Find where the given text appears and provide that cell's center as [X, Y] coordinate. 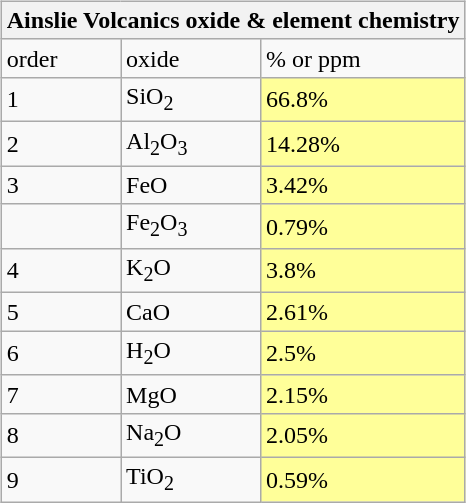
1 [60, 99]
SiO2 [191, 99]
order [60, 58]
9 [60, 480]
Ainslie Volcanics oxide & element chemistry [233, 20]
2.5% [363, 353]
Fe2O3 [191, 226]
TiO2 [191, 480]
7 [60, 394]
MgO [191, 394]
H2O [191, 353]
2.05% [363, 435]
2.61% [363, 312]
0.59% [363, 480]
K2O [191, 270]
66.8% [363, 99]
Al2O3 [191, 144]
2 [60, 144]
4 [60, 270]
Na2O [191, 435]
6 [60, 353]
5 [60, 312]
8 [60, 435]
FeO [191, 185]
3 [60, 185]
2.15% [363, 394]
0.79% [363, 226]
3.8% [363, 270]
CaO [191, 312]
3.42% [363, 185]
oxide [191, 58]
% or ppm [363, 58]
14.28% [363, 144]
